Capture the cell that displays the provided text and extract its [x, y] central coordinate. 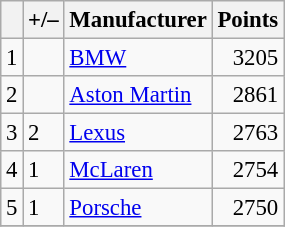
+/– [44, 20]
Porsche [138, 208]
Points [248, 20]
3 [12, 133]
2763 [248, 133]
2861 [248, 95]
Manufacturer [138, 20]
3205 [248, 58]
2754 [248, 170]
Lexus [138, 133]
5 [12, 208]
4 [12, 170]
McLaren [138, 170]
2750 [248, 208]
Aston Martin [138, 95]
BMW [138, 58]
